Return (X, Y) of the center of cell containing provided text 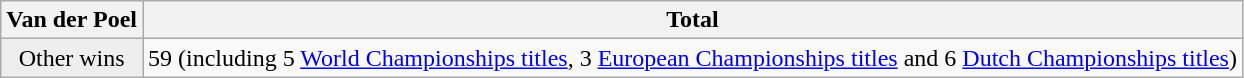
Van der Poel (72, 20)
Total (692, 20)
Other wins (72, 58)
59 (including 5 World Championships titles, 3 European Championships titles and 6 Dutch Championships titles) (692, 58)
